Determine the (x, y) coordinate at the center of the cell enclosing the given text.  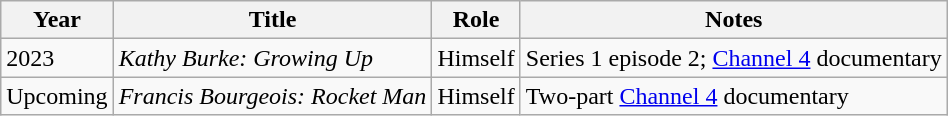
Kathy Burke: Growing Up (272, 58)
Notes (734, 20)
2023 (57, 58)
Series 1 episode 2; Channel 4 documentary (734, 58)
Upcoming (57, 96)
Year (57, 20)
Role (476, 20)
Two-part Channel 4 documentary (734, 96)
Title (272, 20)
Francis Bourgeois: Rocket Man (272, 96)
